Capture the cell that displays the provided text and extract its [x, y] central coordinate. 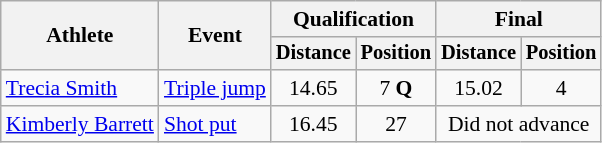
Kimberly Barrett [80, 124]
14.65 [314, 88]
Event [215, 36]
16.45 [314, 124]
27 [396, 124]
Athlete [80, 36]
Trecia Smith [80, 88]
Shot put [215, 124]
15.02 [478, 88]
Final [518, 19]
Did not advance [518, 124]
7 Q [396, 88]
4 [561, 88]
Qualification [354, 19]
Triple jump [215, 88]
